Scan for the cell matching the given text and deliver its [X, Y] coordinate at center. 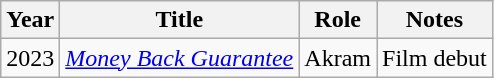
Title [180, 20]
Akram [338, 58]
Money Back Guarantee [180, 58]
Year [30, 20]
Notes [434, 20]
Role [338, 20]
Film debut [434, 58]
2023 [30, 58]
